Provide the (X, Y) coordinate of the cell's center where the given text is located.  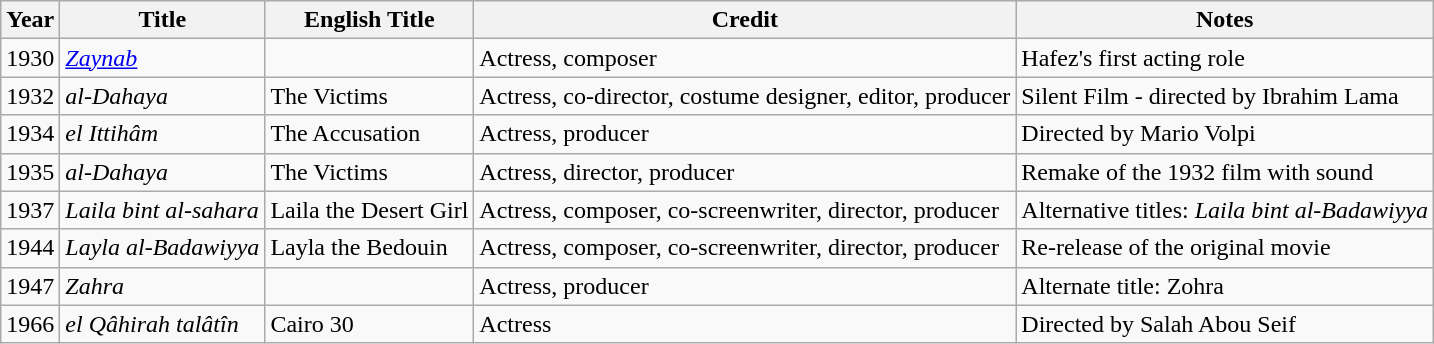
Laila the Desert Girl (370, 210)
1934 (30, 134)
Actress, co-director, costume designer, editor, producer (745, 96)
el Qâhirah talâtîn (162, 324)
Re-release of the original movie (1225, 248)
Actress, director, producer (745, 172)
Title (162, 20)
English Title (370, 20)
Zahra (162, 286)
1937 (30, 210)
1966 (30, 324)
Directed by Mario Volpi (1225, 134)
Credit (745, 20)
Directed by Salah Abou Seif (1225, 324)
1932 (30, 96)
1947 (30, 286)
1935 (30, 172)
Notes (1225, 20)
Remake of the 1932 film with sound (1225, 172)
Hafez's first acting role (1225, 58)
Zaynab (162, 58)
Cairo 30 (370, 324)
The Accusation (370, 134)
Laila bint al-sahara (162, 210)
Alternative titles: Laila bint al-Badawiyya (1225, 210)
Silent Film - directed by Ibrahim Lama (1225, 96)
1944 (30, 248)
el Ittihâm (162, 134)
Actress, composer (745, 58)
Layla the Bedouin (370, 248)
1930 (30, 58)
Layla al-Badawiyya (162, 248)
Actress (745, 324)
Year (30, 20)
Alternate title: Zohra (1225, 286)
